Scan for the cell matching the given text and deliver its [x, y] coordinate at center. 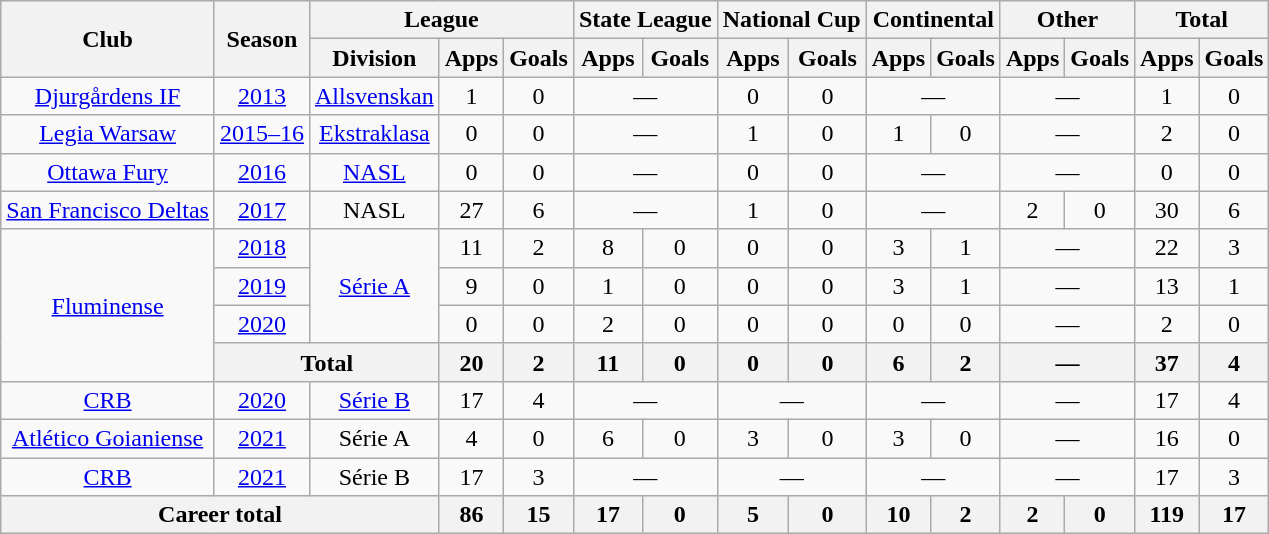
Club [108, 39]
30 [1167, 210]
2016 [262, 172]
Continental [933, 20]
2017 [262, 210]
Atlético Goianiense [108, 438]
National Cup [792, 20]
Ekstraklasa [374, 134]
2013 [262, 96]
86 [471, 515]
Other [1067, 20]
Fluminense [108, 305]
20 [471, 362]
16 [1167, 438]
15 [539, 515]
27 [471, 210]
Career total [220, 515]
Ottawa Fury [108, 172]
37 [1167, 362]
Legia Warsaw [108, 134]
9 [471, 286]
Djurgårdens IF [108, 96]
119 [1167, 515]
2015–16 [262, 134]
State League [645, 20]
2018 [262, 248]
Allsvenskan [374, 96]
5 [753, 515]
8 [608, 248]
2019 [262, 286]
Division [374, 58]
13 [1167, 286]
San Francisco Deltas [108, 210]
League [441, 20]
22 [1167, 248]
Season [262, 39]
10 [898, 515]
